Extract the (X, Y) coordinate from the center of the cell holding the provided text.  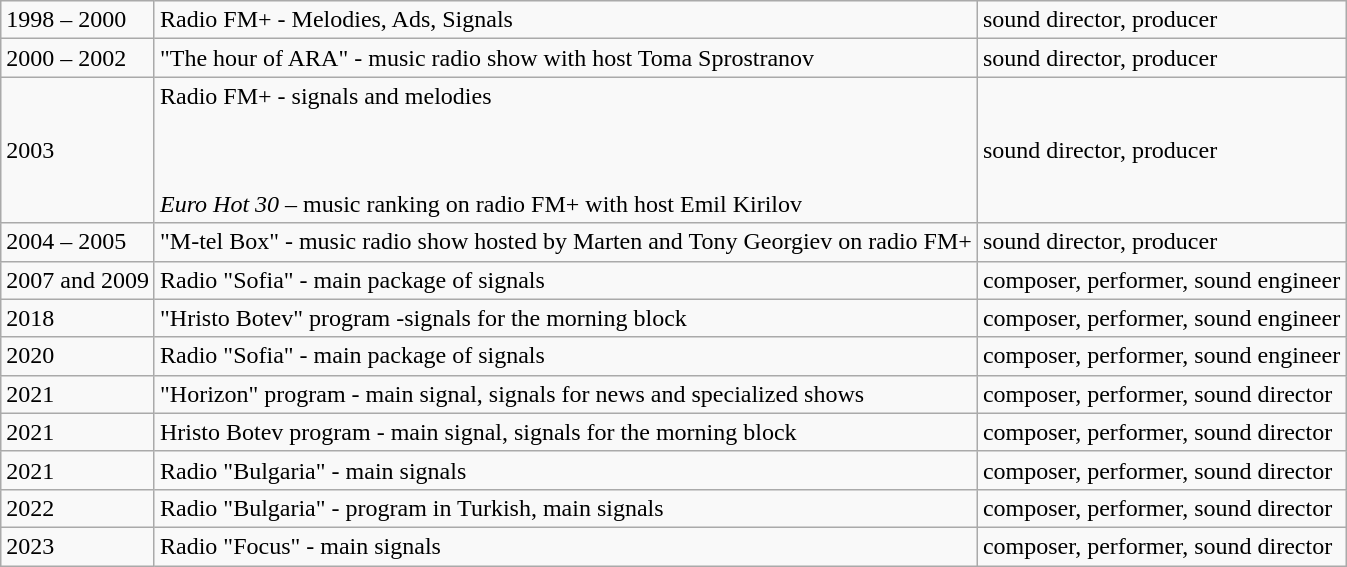
2007 and 2009 (78, 280)
"M-tel Box" - music radio show hosted by Marten and Tony Georgiev on radio FM+ (566, 242)
Hristo Botev program - main signal, signals for the morning block (566, 432)
"Hristo Botev" program -signals for the morning block (566, 318)
1998 – 2000 (78, 20)
Radio "Focus" - main signals (566, 546)
2023 (78, 546)
Radio "Bulgaria" - program in Turkish, main signals (566, 508)
"Horizon" program - main signal, signals for news and specialized shows (566, 394)
"The hour of ARA" - music radio show with host Toma Sprostranov (566, 58)
2018 (78, 318)
2004 – 2005 (78, 242)
2020 (78, 356)
2003 (78, 150)
2022 (78, 508)
Radio FM+ - signals and melodies Euro Hot 30 – music ranking on radio FM+ with host Emil Kirilov (566, 150)
Radio "Bulgaria" - main signals (566, 470)
2000 – 2002 (78, 58)
Radio FM+ - Melodies, Ads, Signals (566, 20)
